Capture the cell that displays the provided text and extract its (x, y) central coordinate. 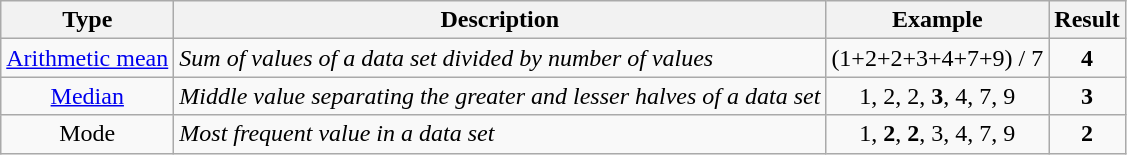
Middle value separating the greater and lesser halves of a data set (500, 96)
Arithmetic mean (88, 58)
Type (88, 20)
3 (1087, 96)
2 (1087, 134)
Median (88, 96)
Most frequent value in a data set (500, 134)
Sum of values of a data set divided by number of values (500, 58)
4 (1087, 58)
Example (938, 20)
Description (500, 20)
Mode (88, 134)
Result (1087, 20)
(1+2+2+3+4+7+9) / 7 (938, 58)
